Scan for the cell matching the given text and deliver its (x, y) coordinate at center. 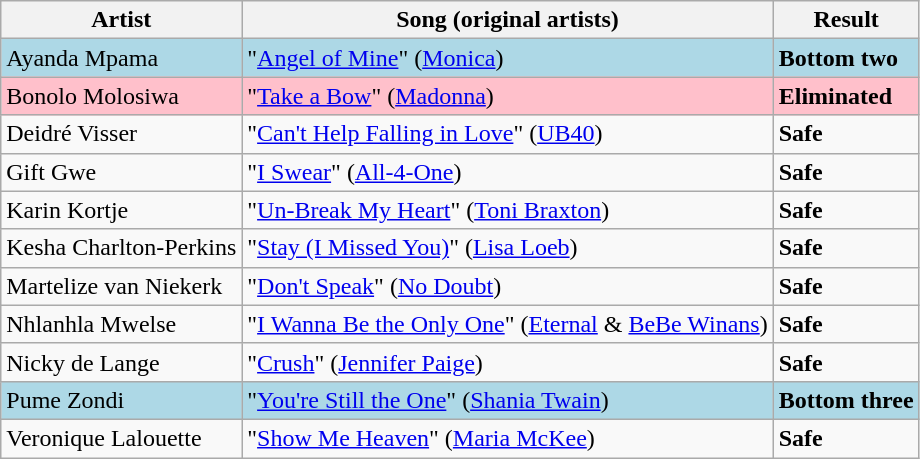
"I Swear" (All-4-One) (508, 172)
Kesha Charlton-Perkins (122, 248)
"Show Me Heaven" (Maria McKee) (508, 438)
Martelize van Niekerk (122, 286)
Veronique Lalouette (122, 438)
Pume Zondi (122, 400)
"Stay (I Missed You)" (Lisa Loeb) (508, 248)
"Angel of Mine" (Monica) (508, 58)
Song (original artists) (508, 20)
"Take a Bow" (Madonna) (508, 96)
"Crush" (Jennifer Paige) (508, 362)
"I Wanna Be the Only One" (Eternal & BeBe Winans) (508, 324)
Karin Kortje (122, 210)
Bottom two (846, 58)
Nhlanhla Mwelse (122, 324)
"Don't Speak" (No Doubt) (508, 286)
Ayanda Mpama (122, 58)
"Un-Break My Heart" (Toni Braxton) (508, 210)
"Can't Help Falling in Love" (UB40) (508, 134)
Bonolo Molosiwa (122, 96)
Result (846, 20)
Bottom three (846, 400)
"You're Still the One" (Shania Twain) (508, 400)
Artist (122, 20)
Deidré Visser (122, 134)
Eliminated (846, 96)
Gift Gwe (122, 172)
Nicky de Lange (122, 362)
